Return [X, Y] of the center of cell containing provided text 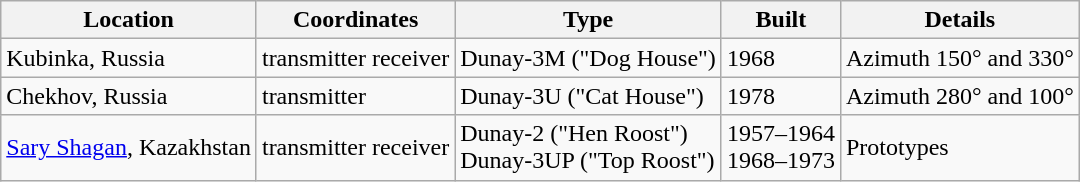
Dunay-2 ("Hen Roost") Dunay-3UP ("Top Roost") [588, 148]
Type [588, 20]
1968 [780, 58]
Azimuth 280° and 100° [960, 96]
Built [780, 20]
transmitter [355, 96]
Details [960, 20]
Kubinka, Russia [129, 58]
Prototypes [960, 148]
1978 [780, 96]
Chekhov, Russia [129, 96]
1957–1964 1968–1973 [780, 148]
Dunay-3U ("Cat House") [588, 96]
Azimuth 150° and 330° [960, 58]
Location [129, 20]
Dunay-3M ("Dog House") [588, 58]
Sary Shagan, Kazakhstan [129, 148]
Coordinates [355, 20]
